Provide the [X, Y] coordinate of the cell's center where the given text is located.  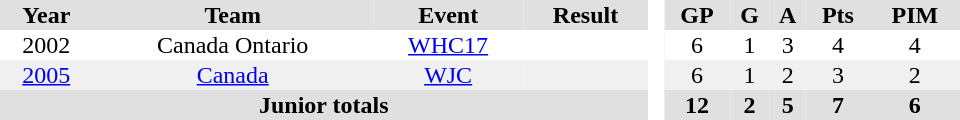
Canada [233, 75]
2002 [46, 45]
WHC17 [448, 45]
GP [697, 15]
5 [788, 105]
7 [838, 105]
G [750, 15]
Junior totals [324, 105]
Pts [838, 15]
A [788, 15]
Event [448, 15]
PIM [915, 15]
12 [697, 105]
2005 [46, 75]
WJC [448, 75]
Year [46, 15]
Result [585, 15]
Canada Ontario [233, 45]
Team [233, 15]
